Scan for the cell matching the given text and deliver its [X, Y] coordinate at center. 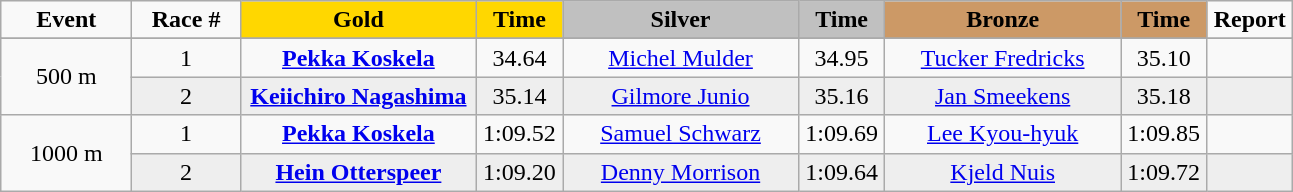
34.95 [842, 58]
Denny Morrison [680, 172]
1:09.72 [1164, 172]
Samuel Schwarz [680, 134]
35.18 [1164, 96]
Report [1250, 20]
Silver [680, 20]
34.64 [519, 58]
1:09.69 [842, 134]
1:09.64 [842, 172]
35.16 [842, 96]
Lee Kyou-hyuk [1003, 134]
Race # [186, 20]
35.14 [519, 96]
Event [66, 20]
Gilmore Junio [680, 96]
35.10 [1164, 58]
Bronze [1003, 20]
Kjeld Nuis [1003, 172]
Michel Mulder [680, 58]
Hein Otterspeer [358, 172]
500 m [66, 77]
1:09.52 [519, 134]
1:09.20 [519, 172]
Gold [358, 20]
1:09.85 [1164, 134]
1000 m [66, 153]
Tucker Fredricks [1003, 58]
Jan Smeekens [1003, 96]
Keiichiro Nagashima [358, 96]
